From the cell containing the given text, extract its center point as [X, Y] coordinate. 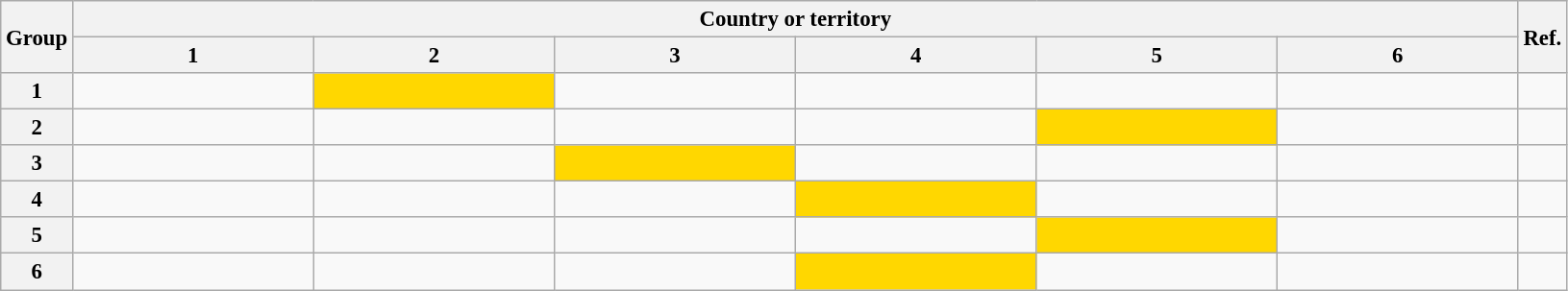
Country or territory [796, 19]
Group [37, 36]
Ref. [1542, 36]
